Extract the (X, Y) coordinate from the center of the cell holding the provided text.  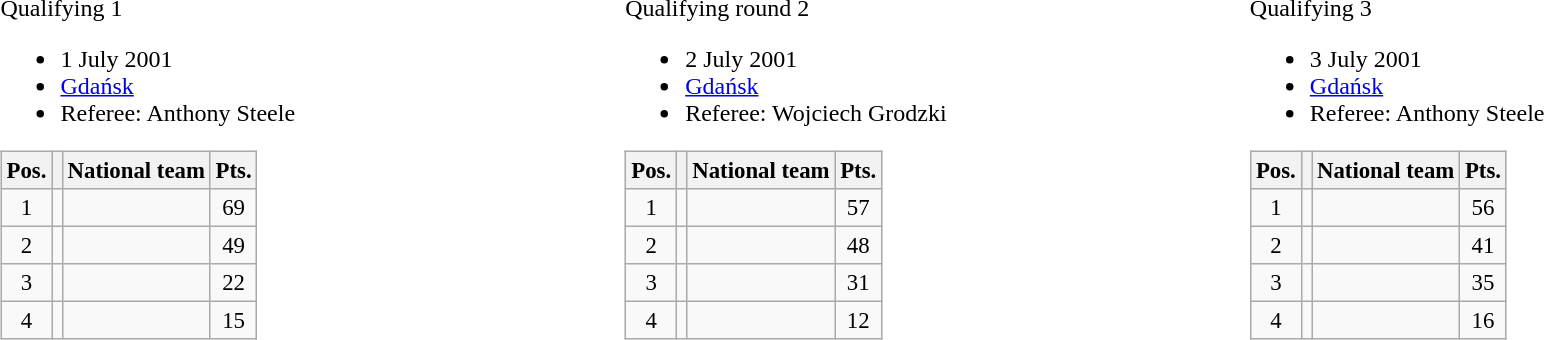
16 (1484, 321)
15 (234, 321)
12 (858, 321)
56 (1484, 208)
49 (234, 245)
35 (1484, 283)
22 (234, 283)
31 (858, 283)
69 (234, 208)
41 (1484, 245)
48 (858, 245)
57 (858, 208)
